Capture the cell that displays the provided text and extract its (X, Y) central coordinate. 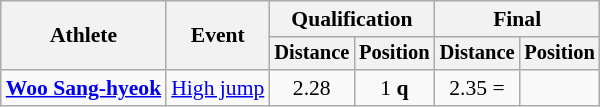
Event (218, 36)
2.28 (312, 88)
Woo Sang-hyeok (84, 88)
Qualification (352, 19)
Athlete (84, 36)
2.35 = (478, 88)
High jump (218, 88)
1 q (394, 88)
Final (518, 19)
